Return (X, Y) of the center of cell containing provided text 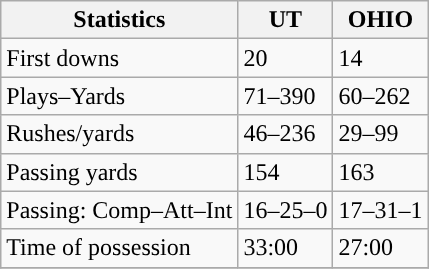
OHIO (380, 20)
Statistics (120, 20)
Plays–Yards (120, 96)
163 (380, 172)
UT (286, 20)
154 (286, 172)
29–99 (380, 134)
First downs (120, 58)
Rushes/yards (120, 134)
27:00 (380, 248)
14 (380, 58)
17–31–1 (380, 210)
20 (286, 58)
33:00 (286, 248)
Passing: Comp–Att–Int (120, 210)
71–390 (286, 96)
16–25–0 (286, 210)
60–262 (380, 96)
46–236 (286, 134)
Time of possession (120, 248)
Passing yards (120, 172)
